Return [x, y] of the center of cell containing provided text 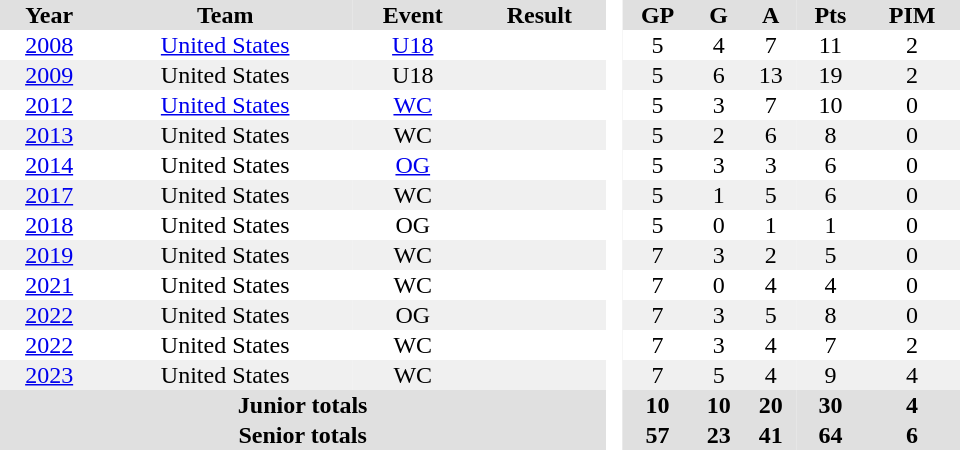
2014 [49, 165]
41 [771, 435]
2017 [49, 195]
Pts [830, 15]
64 [830, 435]
11 [830, 45]
Junior totals [302, 405]
Result [540, 15]
Senior totals [302, 435]
Team [225, 15]
2009 [49, 75]
23 [719, 435]
30 [830, 405]
20 [771, 405]
2021 [49, 285]
19 [830, 75]
Event [412, 15]
13 [771, 75]
57 [658, 435]
Year [49, 15]
G [719, 15]
GP [658, 15]
A [771, 15]
2023 [49, 375]
2012 [49, 105]
2019 [49, 255]
PIM [912, 15]
2008 [49, 45]
9 [830, 375]
2013 [49, 135]
2018 [49, 225]
